Output the [X, Y] coordinate of the center of the cell containing the given text.  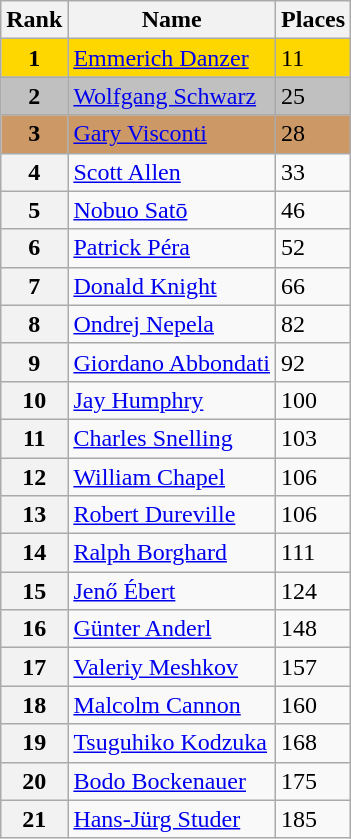
6 [34, 248]
124 [314, 591]
Charles Snelling [172, 438]
Tsuguhiko Kodzuka [172, 743]
92 [314, 362]
9 [34, 362]
66 [314, 286]
160 [314, 705]
175 [314, 781]
7 [34, 286]
Rank [34, 20]
Places [314, 20]
19 [34, 743]
103 [314, 438]
111 [314, 553]
Jenő Ébert [172, 591]
25 [314, 96]
Bodo Bockenauer [172, 781]
33 [314, 172]
8 [34, 324]
Nobuo Satō [172, 210]
157 [314, 667]
100 [314, 400]
46 [314, 210]
17 [34, 667]
Ondrej Nepela [172, 324]
Robert Dureville [172, 515]
Jay Humphry [172, 400]
1 [34, 58]
Emmerich Danzer [172, 58]
Giordano Abbondati [172, 362]
16 [34, 629]
Malcolm Cannon [172, 705]
82 [314, 324]
20 [34, 781]
Gary Visconti [172, 134]
Valeriy Meshkov [172, 667]
3 [34, 134]
Donald Knight [172, 286]
5 [34, 210]
12 [34, 477]
14 [34, 553]
Wolfgang Schwarz [172, 96]
10 [34, 400]
Name [172, 20]
52 [314, 248]
Patrick Péra [172, 248]
15 [34, 591]
Scott Allen [172, 172]
William Chapel [172, 477]
4 [34, 172]
2 [34, 96]
18 [34, 705]
28 [314, 134]
21 [34, 819]
185 [314, 819]
168 [314, 743]
13 [34, 515]
Günter Anderl [172, 629]
Hans-Jürg Studer [172, 819]
Ralph Borghard [172, 553]
148 [314, 629]
